Extract the [X, Y] coordinate from the center of the cell holding the provided text.  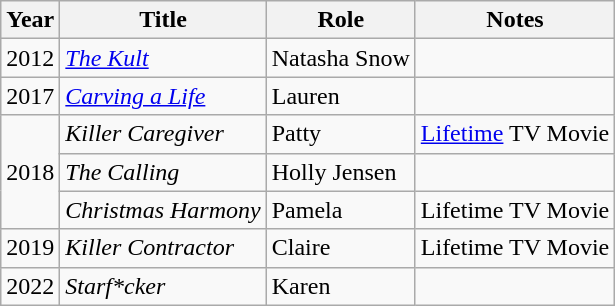
2019 [30, 248]
Killer Caregiver [163, 134]
Christmas Harmony [163, 210]
Natasha Snow [340, 58]
Karen [340, 286]
Notes [515, 20]
Holly Jensen [340, 172]
2017 [30, 96]
The Calling [163, 172]
Killer Contractor [163, 248]
Pamela [340, 210]
Carving a Life [163, 96]
Starf*cker [163, 286]
Year [30, 20]
The Kult [163, 58]
2022 [30, 286]
Claire [340, 248]
2018 [30, 172]
2012 [30, 58]
Patty [340, 134]
Role [340, 20]
Title [163, 20]
Lauren [340, 96]
